Provide the [x, y] coordinate of the cell's center where the given text is located.  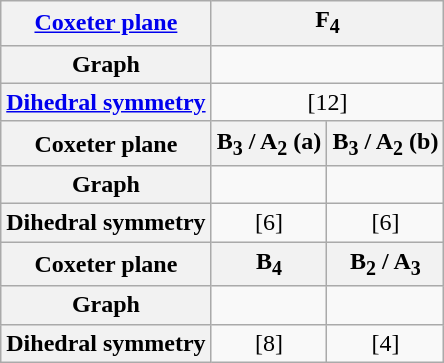
[8] [269, 343]
[12] [328, 102]
B3 / A2 (a) [269, 143]
[4] [386, 343]
B3 / A2 (b) [386, 143]
B4 [269, 264]
F4 [328, 23]
B2 / A3 [386, 264]
